Output the (x, y) coordinate of the center of the cell containing the given text.  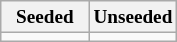
Unseeded (133, 17)
Seeded (45, 17)
